Extract the (X, Y) coordinate from the center of the cell holding the provided text.  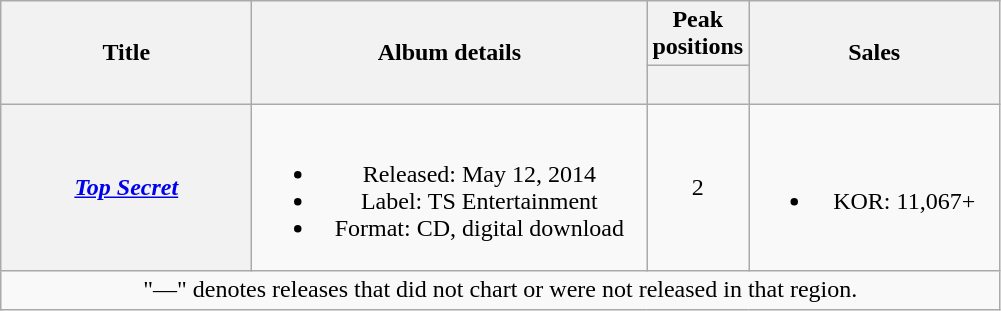
Released: May 12, 2014Label: TS EntertainmentFormat: CD, digital download (450, 188)
Top Secret (126, 188)
Title (126, 52)
"—" denotes releases that did not chart or were not released in that region. (500, 290)
Sales (874, 52)
2 (698, 188)
KOR: 11,067+ (874, 188)
Peakpositions (698, 34)
Album details (450, 52)
